For the text-containing cell, return its midpoint in (X, Y) coordinate format. 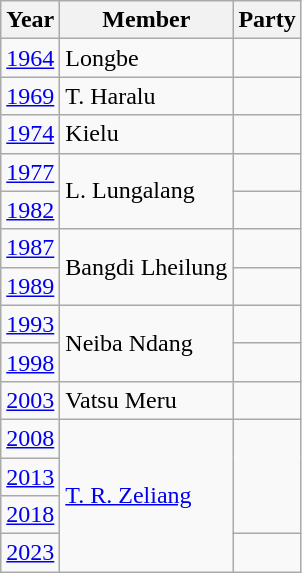
2003 (30, 400)
Vatsu Meru (146, 400)
Neiba Ndang (146, 343)
Party (267, 20)
1993 (30, 324)
1998 (30, 362)
1964 (30, 58)
T. Haralu (146, 96)
T. R. Zeliang (146, 495)
Bangdi Lheilung (146, 267)
1969 (30, 96)
1982 (30, 210)
Kielu (146, 134)
Longbe (146, 58)
2018 (30, 515)
Year (30, 20)
L. Lungalang (146, 191)
2013 (30, 477)
2008 (30, 438)
2023 (30, 553)
1974 (30, 134)
1977 (30, 172)
Member (146, 20)
1987 (30, 248)
1989 (30, 286)
